For the text-containing cell, return its midpoint in [X, Y] coordinate format. 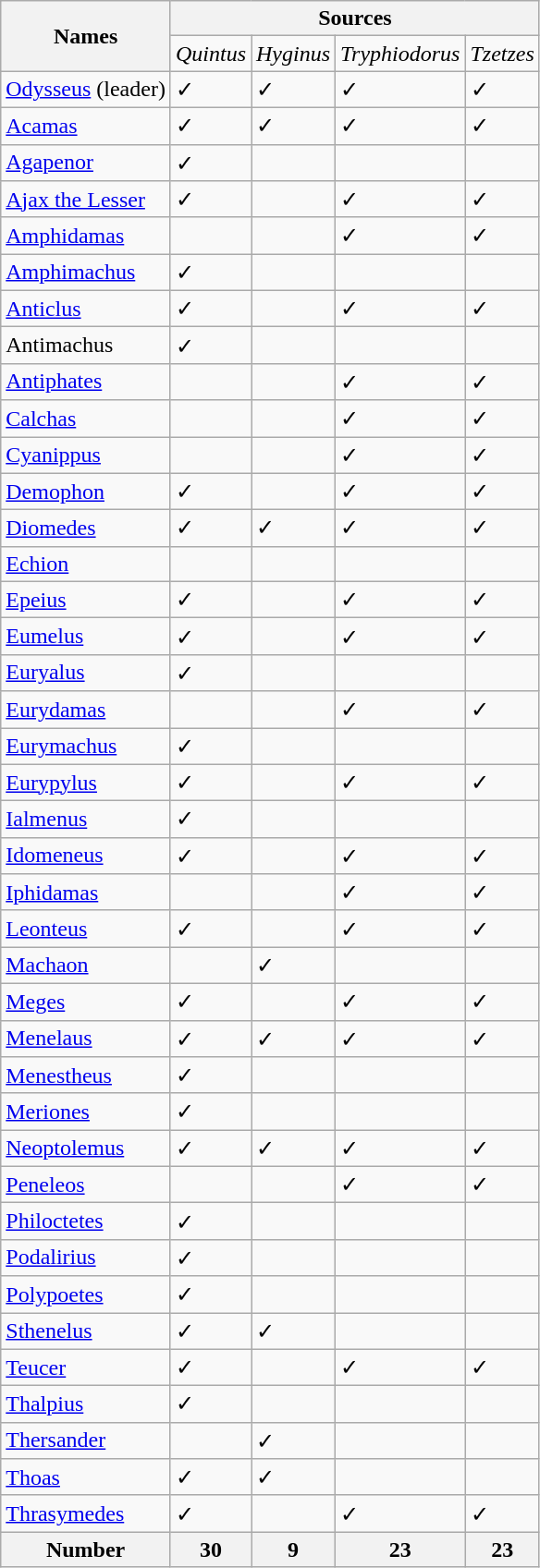
Odysseus (leader) [86, 90]
Calchas [86, 419]
30 [211, 1550]
Idomeneus [86, 856]
Diomedes [86, 529]
Epeius [86, 600]
Menestheus [86, 1076]
Amphidamas [86, 236]
Neoptolemus [86, 1149]
Anticlus [86, 309]
Quintus [211, 54]
Thoas [86, 1477]
Polypoetes [86, 1295]
Number [86, 1550]
Cyanippus [86, 455]
Teucer [86, 1367]
Sources [355, 18]
Tzetzes [502, 54]
9 [294, 1550]
Euryalus [86, 673]
Hyginus [294, 54]
Leonteus [86, 929]
Ialmenus [86, 820]
Names [86, 36]
Iphidamas [86, 893]
Amphimachus [86, 273]
Acamas [86, 126]
Antiphates [86, 382]
Eurypylus [86, 783]
Eurydamas [86, 710]
Podalirius [86, 1258]
Peneleos [86, 1185]
Demophon [86, 492]
Sthenelus [86, 1331]
Machaon [86, 966]
Meges [86, 1002]
Thalpius [86, 1404]
Eumelus [86, 637]
Thrasymedes [86, 1513]
Echion [86, 564]
Ajax the Lesser [86, 200]
Meriones [86, 1112]
Agapenor [86, 163]
Eurymachus [86, 747]
Antimachus [86, 346]
Thersander [86, 1440]
Tryphiodorus [400, 54]
Philoctetes [86, 1222]
Menelaus [86, 1039]
